Identify which cell holds the provided text, then report its (x, y) central coordinate. 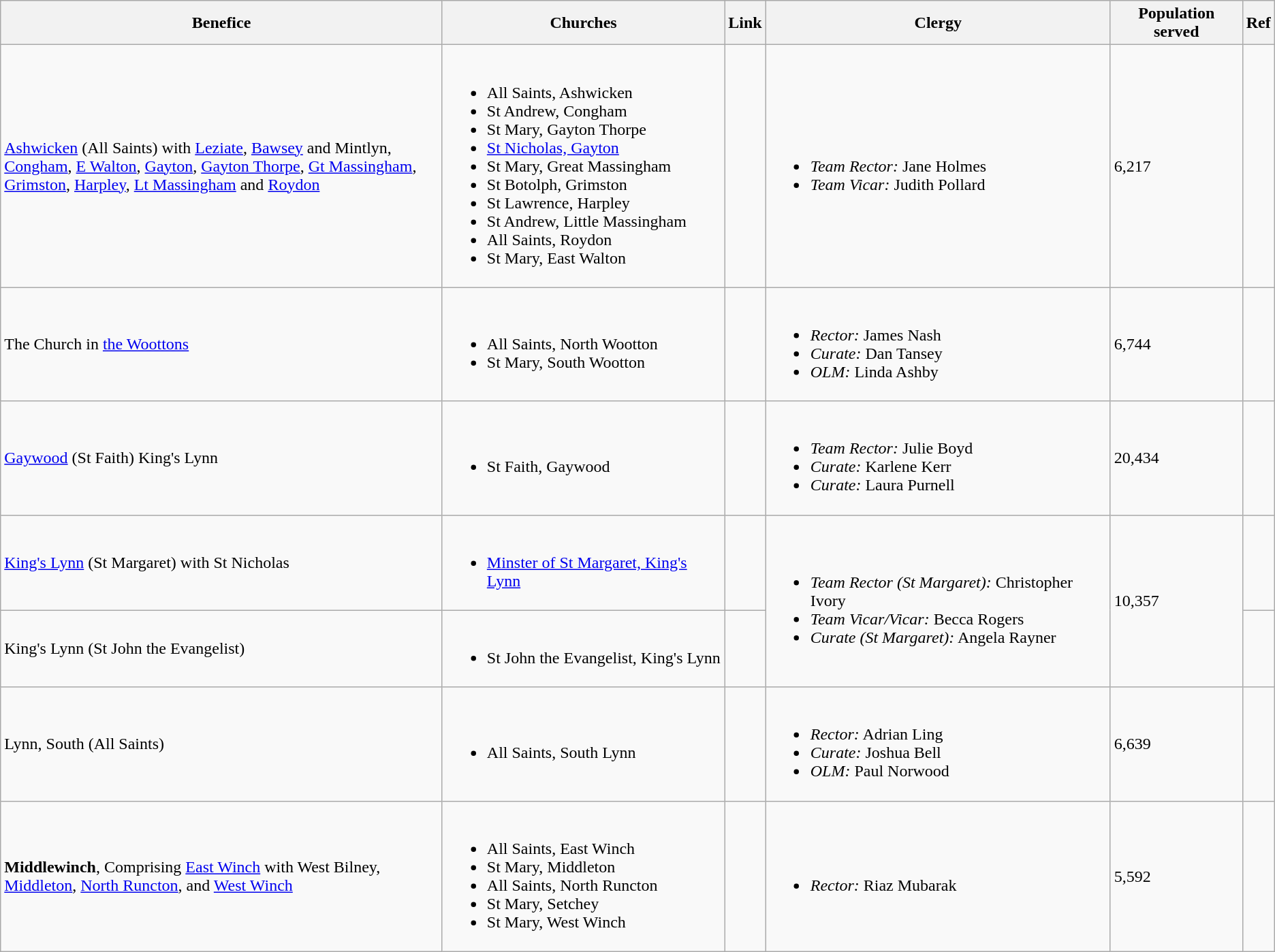
King's Lynn (St Margaret) with St Nicholas (222, 562)
Rector: Riaz Mubarak (938, 876)
10,357 (1176, 601)
6,217 (1176, 166)
6,639 (1176, 744)
Churches (583, 23)
Team Rector: Jane HolmesTeam Vicar: Judith Pollard (938, 166)
Link (745, 23)
King's Lynn (St John the Evangelist) (222, 648)
All Saints, East WinchSt Mary, MiddletonAll Saints, North RunctonSt Mary, SetcheySt Mary, West Winch (583, 876)
All Saints, South Lynn (583, 744)
Team Rector (St Margaret): Christopher IvoryTeam Vicar/Vicar: Becca RogersCurate (St Margaret): Angela Rayner (938, 601)
Clergy (938, 23)
St Faith, Gaywood (583, 458)
20,434 (1176, 458)
Gaywood (St Faith) King's Lynn (222, 458)
Team Rector: Julie BoydCurate: Karlene KerrCurate: Laura Purnell (938, 458)
All Saints, North WoottonSt Mary, South Wootton (583, 345)
Ref (1259, 23)
Lynn, South (All Saints) (222, 744)
The Church in the Woottons (222, 345)
Benefice (222, 23)
Middlewinch, Comprising East Winch with West Bilney, Middleton, North Runcton, and West Winch (222, 876)
Rector: James NashCurate: Dan TanseyOLM: Linda Ashby (938, 345)
Rector: Adrian LingCurate: Joshua BellOLM: Paul Norwood (938, 744)
6,744 (1176, 345)
Population served (1176, 23)
St John the Evangelist, King's Lynn (583, 648)
5,592 (1176, 876)
Minster of St Margaret, King's Lynn (583, 562)
